Determine the [x, y] coordinate at the center of the cell enclosing the given text.  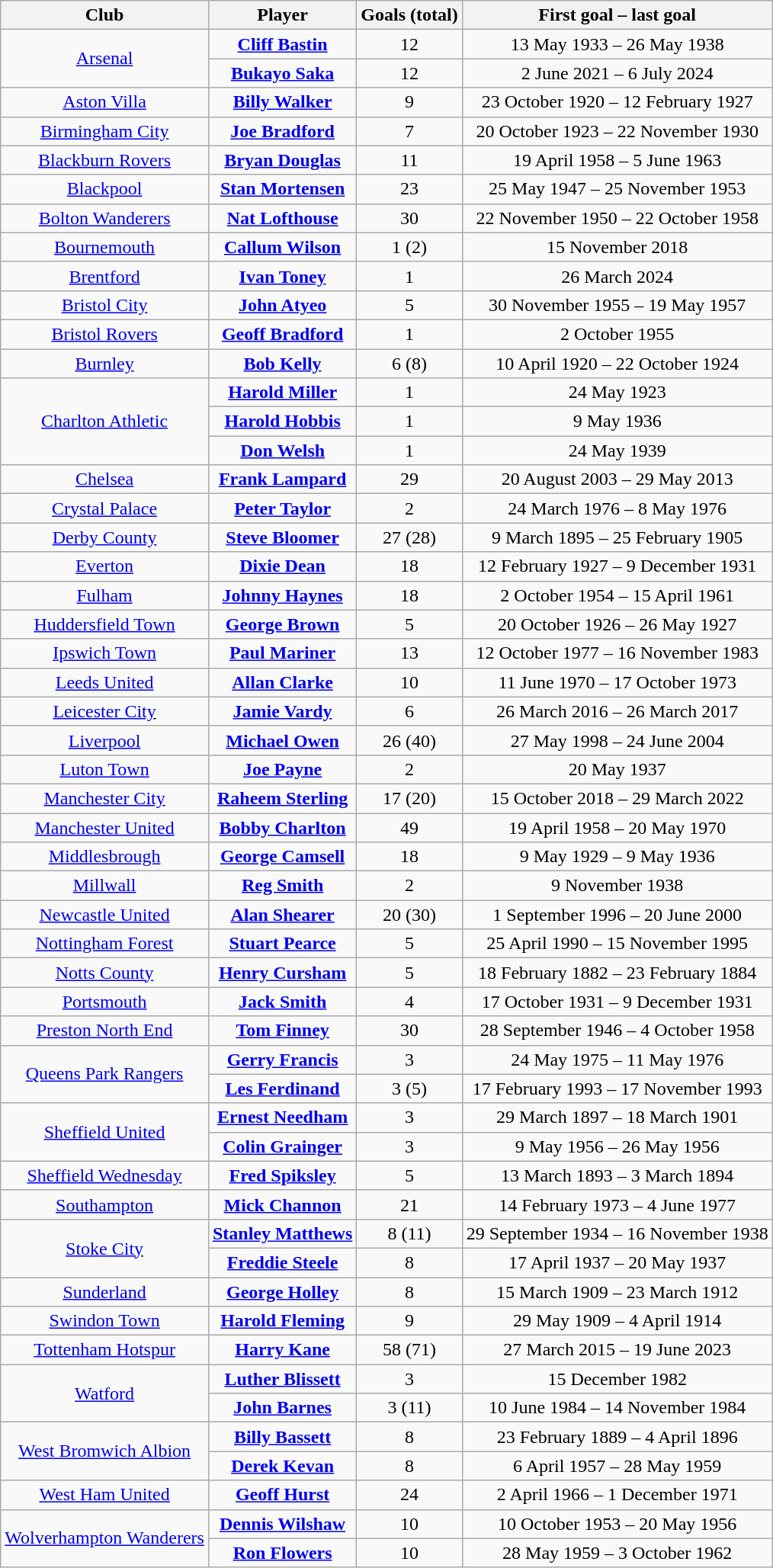
17 April 1937 – 20 May 1937 [617, 1262]
20 May 1937 [617, 769]
Ernest Needham [282, 1117]
7 [409, 131]
28 May 1959 – 3 October 1962 [617, 1553]
20 October 1926 – 26 May 1927 [617, 624]
13 May 1933 – 26 May 1938 [617, 44]
3 (11) [409, 1408]
25 May 1947 – 25 November 1953 [617, 189]
Aston Villa [105, 102]
19 April 1958 – 20 May 1970 [617, 827]
Mick Channon [282, 1204]
2 June 2021 – 6 July 2024 [617, 73]
29 May 1909 – 4 April 1914 [617, 1321]
9 May 1956 – 26 May 1956 [617, 1146]
17 February 1993 – 17 November 1993 [617, 1089]
Luther Blissett [282, 1379]
10 June 1984 – 14 November 1984 [617, 1408]
Don Welsh [282, 451]
26 March 2016 – 26 March 2017 [617, 711]
Raheem Sterling [282, 798]
Blackpool [105, 189]
Goals (total) [409, 15]
Club [105, 15]
Manchester United [105, 827]
Frank Lampard [282, 479]
West Ham United [105, 1495]
Notts County [105, 973]
Jamie Vardy [282, 711]
Fred Spiksley [282, 1175]
20 August 2003 – 29 May 2013 [617, 479]
Tottenham Hotspur [105, 1350]
23 October 1920 – 12 February 1927 [617, 102]
10 April 1920 – 22 October 1924 [617, 364]
2 October 1954 – 15 April 1961 [617, 595]
58 (71) [409, 1350]
Colin Grainger [282, 1146]
24 May 1939 [617, 451]
13 [409, 653]
15 November 2018 [617, 247]
27 May 1998 – 24 June 2004 [617, 740]
24 March 1976 – 8 May 1976 [617, 508]
27 (28) [409, 537]
13 March 1893 – 3 March 1894 [617, 1175]
1 September 1996 – 20 June 2000 [617, 915]
George Camsell [282, 857]
8 (11) [409, 1233]
Player [282, 15]
Fulham [105, 595]
Wolverhampton Wanderers [105, 1538]
Alan Shearer [282, 915]
Gerry Francis [282, 1060]
Middlesbrough [105, 857]
Everton [105, 566]
Bournemouth [105, 247]
15 October 2018 – 29 March 2022 [617, 798]
28 September 1946 – 4 October 1958 [617, 1031]
15 December 1982 [617, 1379]
Queens Park Rangers [105, 1074]
22 November 1950 – 22 October 1958 [617, 218]
Southampton [105, 1204]
Joe Payne [282, 769]
24 May 1975 – 11 May 1976 [617, 1060]
27 March 2015 – 19 June 2023 [617, 1350]
Freddie Steele [282, 1262]
Bukayo Saka [282, 73]
Bristol Rovers [105, 334]
Brentford [105, 276]
West Bromwich Albion [105, 1451]
Johnny Haynes [282, 595]
3 (5) [409, 1089]
Millwall [105, 886]
20 (30) [409, 915]
George Holley [282, 1292]
Billy Walker [282, 102]
6 April 1957 – 28 May 1959 [617, 1466]
12 February 1927 – 9 December 1931 [617, 566]
29 September 1934 – 16 November 1938 [617, 1233]
Billy Bassett [282, 1437]
Derby County [105, 537]
20 October 1923 – 22 November 1930 [617, 131]
Watford [105, 1393]
Allan Clarke [282, 682]
23 February 1889 – 4 April 1896 [617, 1437]
Stoke City [105, 1248]
Bob Kelly [282, 364]
Tom Finney [282, 1031]
Chelsea [105, 479]
Michael Owen [282, 740]
25 April 1990 – 15 November 1995 [617, 944]
Jack Smith [282, 1002]
Charlton Athletic [105, 422]
30 November 1955 – 19 May 1957 [617, 305]
9 May 1929 – 9 May 1936 [617, 857]
Peter Taylor [282, 508]
9 March 1895 – 25 February 1905 [617, 537]
Steve Bloomer [282, 537]
John Atyeo [282, 305]
Arsenal [105, 59]
Bryan Douglas [282, 160]
Ivan Toney [282, 276]
Bolton Wanderers [105, 218]
6 (8) [409, 364]
18 February 1882 – 23 February 1884 [617, 973]
15 March 1909 – 23 March 1912 [617, 1292]
Crystal Palace [105, 508]
24 [409, 1495]
Nottingham Forest [105, 944]
Liverpool [105, 740]
Dixie Dean [282, 566]
Birmingham City [105, 131]
Reg Smith [282, 886]
26 March 2024 [617, 276]
Preston North End [105, 1031]
17 October 1931 – 9 December 1931 [617, 1002]
Sheffield Wednesday [105, 1175]
4 [409, 1002]
12 October 1977 – 16 November 1983 [617, 653]
Luton Town [105, 769]
21 [409, 1204]
Nat Lofthouse [282, 218]
11 June 1970 – 17 October 1973 [617, 682]
Joe Bradford [282, 131]
Leicester City [105, 711]
Stanley Matthews [282, 1233]
George Brown [282, 624]
Sunderland [105, 1292]
Burnley [105, 364]
2 October 1955 [617, 334]
10 October 1953 – 20 May 1956 [617, 1524]
17 (20) [409, 798]
Dennis Wilshaw [282, 1524]
Derek Kevan [282, 1466]
Callum Wilson [282, 247]
Harold Fleming [282, 1321]
9 May 1936 [617, 422]
Newcastle United [105, 915]
19 April 1958 – 5 June 1963 [617, 160]
Leeds United [105, 682]
Paul Mariner [282, 653]
23 [409, 189]
29 [409, 479]
Sheffield United [105, 1132]
29 March 1897 – 18 March 1901 [617, 1117]
6 [409, 711]
Harry Kane [282, 1350]
Huddersfield Town [105, 624]
Geoff Bradford [282, 334]
Swindon Town [105, 1321]
Stuart Pearce [282, 944]
1 (2) [409, 247]
Blackburn Rovers [105, 160]
Henry Cursham [282, 973]
Manchester City [105, 798]
11 [409, 160]
26 (40) [409, 740]
Cliff Bastin [282, 44]
Portsmouth [105, 1002]
Harold Hobbis [282, 422]
First goal – last goal [617, 15]
Les Ferdinand [282, 1089]
Bobby Charlton [282, 827]
Harold Miller [282, 393]
49 [409, 827]
2 April 1966 – 1 December 1971 [617, 1495]
Stan Mortensen [282, 189]
Ipswich Town [105, 653]
John Barnes [282, 1408]
9 November 1938 [617, 886]
Bristol City [105, 305]
24 May 1923 [617, 393]
14 February 1973 – 4 June 1977 [617, 1204]
Geoff Hurst [282, 1495]
Ron Flowers [282, 1553]
